Locate the cell with the specified text and output its [X, Y] center coordinate. 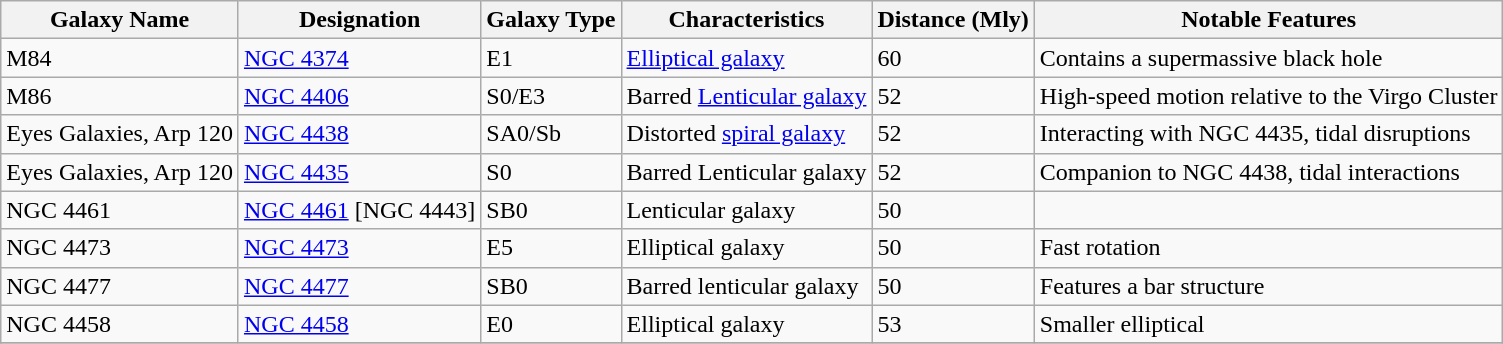
M84 [120, 58]
E1 [551, 58]
Designation [359, 20]
NGC 4374 [359, 58]
High-speed motion relative to the Virgo Cluster [1268, 96]
60 [953, 58]
Smaller elliptical [1268, 324]
Characteristics [746, 20]
53 [953, 324]
NGC 4461 [120, 210]
Companion to NGC 4438, tidal interactions [1268, 172]
Notable Features [1268, 20]
Contains a supermassive black hole [1268, 58]
NGC 4438 [359, 134]
Features a bar structure [1268, 286]
Barred lenticular galaxy [746, 286]
S0/E3 [551, 96]
Fast rotation [1268, 248]
SA0/Sb [551, 134]
NGC 4435 [359, 172]
Galaxy Type [551, 20]
NGC 4461 [NGC 4443] [359, 210]
NGC 4406 [359, 96]
Distance (Mly) [953, 20]
Distorted spiral galaxy [746, 134]
S0 [551, 172]
Galaxy Name [120, 20]
E5 [551, 248]
E0 [551, 324]
M86 [120, 96]
Lenticular galaxy [746, 210]
Interacting with NGC 4435, tidal disruptions [1268, 134]
